Search for the cell housing the specified text and yield its [X, Y] center coordinate. 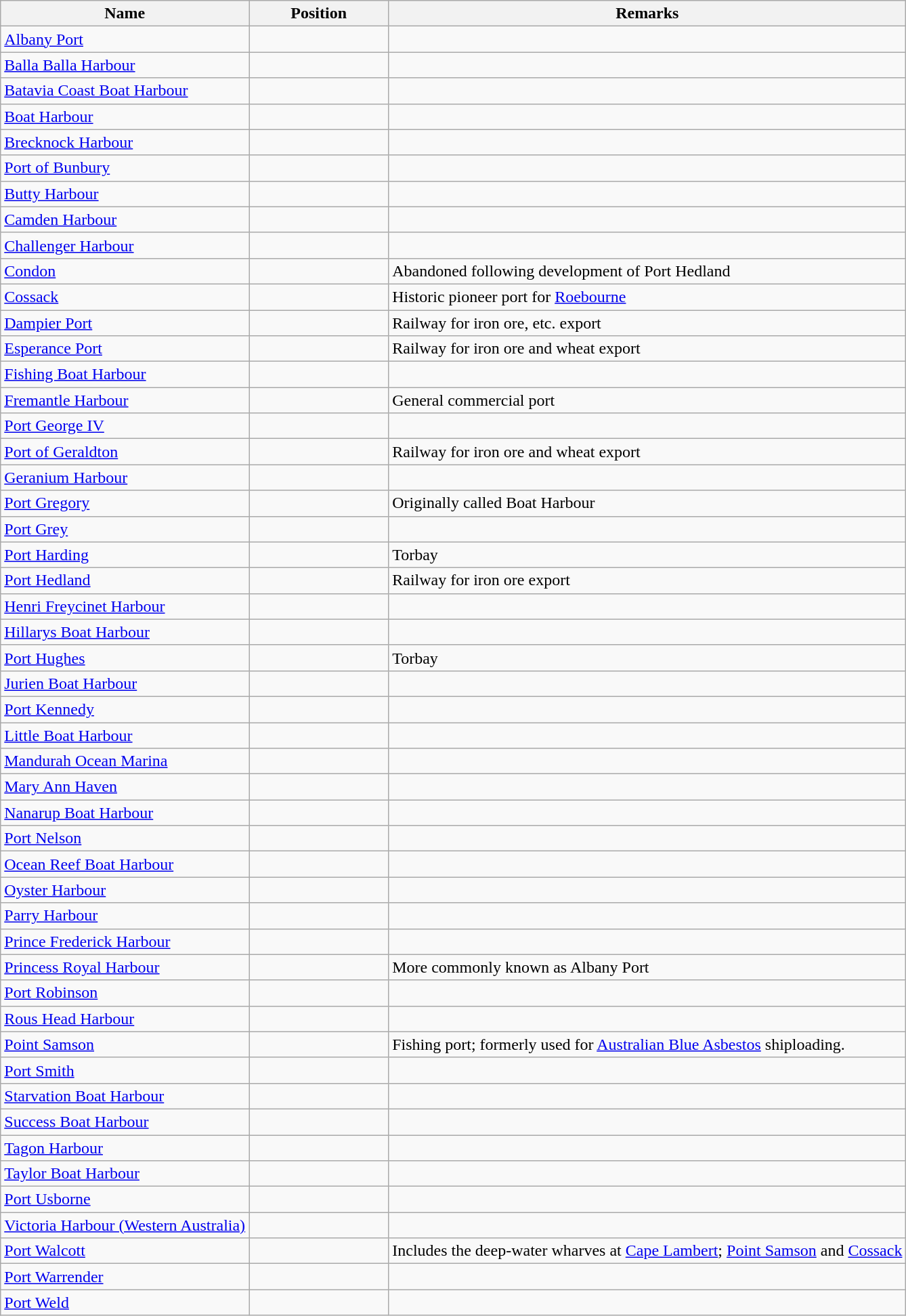
Success Boat Harbour [125, 1122]
Railway for iron ore export [647, 580]
Prince Frederick Harbour [125, 941]
Dampier Port [125, 323]
Boat Harbour [125, 116]
Railway for iron ore, etc. export [647, 323]
Little Boat Harbour [125, 735]
Esperance Port [125, 349]
Rous Head Harbour [125, 1019]
Geranium Harbour [125, 477]
Port Hedland [125, 580]
Port of Geraldton [125, 452]
Oyster Harbour [125, 890]
Port Nelson [125, 839]
Port Hughes [125, 658]
Position [319, 14]
Batavia Coast Boat Harbour [125, 91]
Challenger Harbour [125, 245]
Camden Harbour [125, 219]
Butty Harbour [125, 194]
Port Usborne [125, 1200]
Historic pioneer port for Roebourne [647, 297]
Name [125, 14]
Brecknock Harbour [125, 142]
More commonly known as Albany Port [647, 967]
Princess Royal Harbour [125, 967]
Balla Balla Harbour [125, 65]
Abandoned following development of Port Hedland [647, 271]
Henri Freycinet Harbour [125, 606]
Remarks [647, 14]
Tagon Harbour [125, 1148]
Mandurah Ocean Marina [125, 761]
Fishing port; formerly used for Australian Blue Asbestos shiploading. [647, 1044]
Includes the deep-water wharves at Cape Lambert; Point Samson and Cossack [647, 1251]
Nanarup Boat Harbour [125, 813]
Starvation Boat Harbour [125, 1096]
Condon [125, 271]
Fremantle Harbour [125, 400]
Port Smith [125, 1070]
General commercial port [647, 400]
Port Grey [125, 529]
Fishing Boat Harbour [125, 375]
Port Kennedy [125, 709]
Port Robinson [125, 993]
Albany Port [125, 39]
Taylor Boat Harbour [125, 1174]
Victoria Harbour (Western Australia) [125, 1225]
Port Walcott [125, 1251]
Mary Ann Haven [125, 787]
Originally called Boat Harbour [647, 503]
Port of Bunbury [125, 168]
Point Samson [125, 1044]
Port George IV [125, 426]
Port Gregory [125, 503]
Parry Harbour [125, 916]
Cossack [125, 297]
Jurien Boat Harbour [125, 683]
Port Warrender [125, 1277]
Ocean Reef Boat Harbour [125, 864]
Port Weld [125, 1302]
Port Harding [125, 555]
Hillarys Boat Harbour [125, 632]
